Provide the [x, y] coordinate of the cell's center where the given text is located.  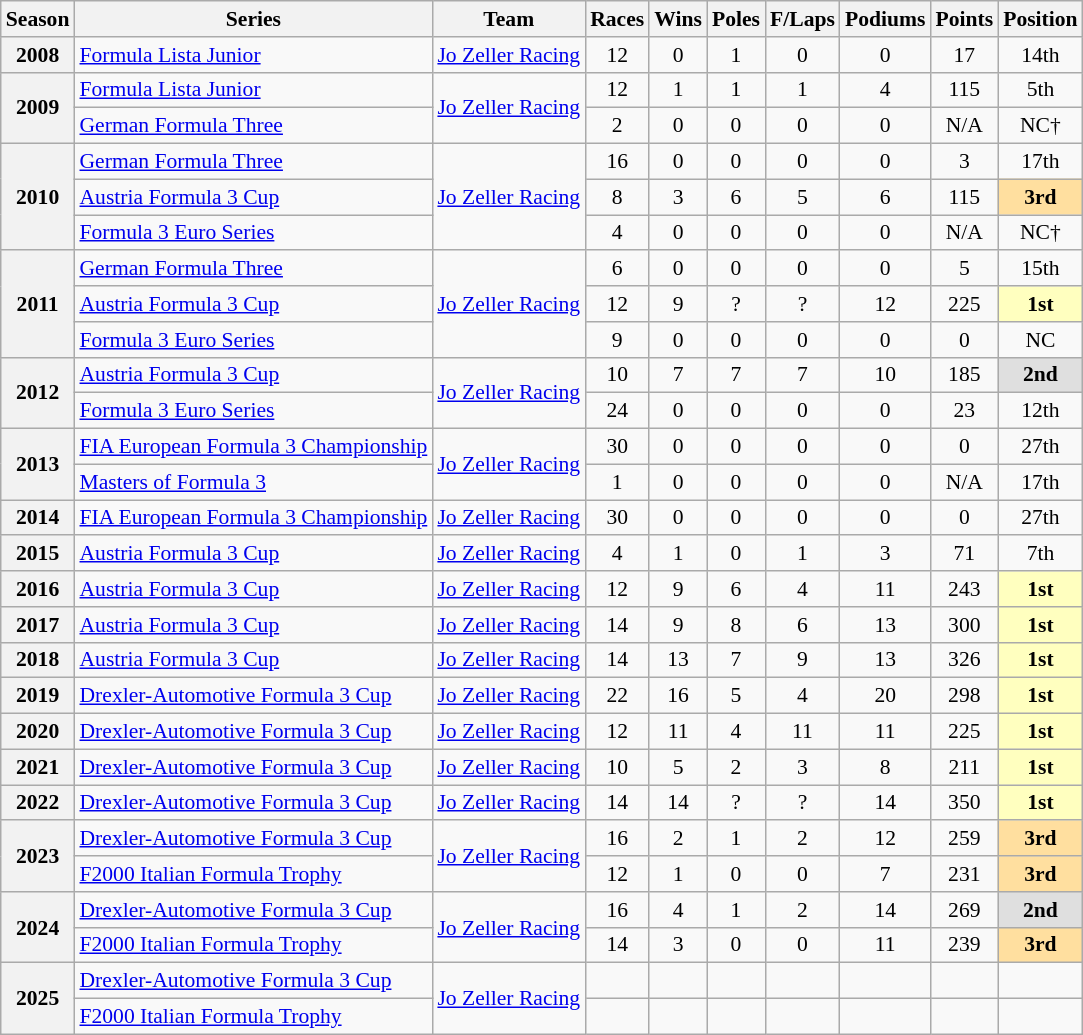
71 [964, 554]
Masters of Formula 3 [253, 482]
7th [1040, 554]
2009 [38, 108]
2020 [38, 732]
211 [964, 767]
24 [617, 411]
326 [964, 660]
2010 [38, 198]
22 [617, 696]
2018 [38, 660]
243 [964, 589]
300 [964, 625]
298 [964, 696]
2014 [38, 518]
2025 [38, 998]
Season [38, 19]
2013 [38, 464]
14th [1040, 55]
12th [1040, 411]
2023 [38, 856]
2011 [38, 304]
5th [1040, 90]
185 [964, 375]
Races [617, 19]
Wins [678, 19]
2019 [38, 696]
NC [1040, 340]
2024 [38, 928]
350 [964, 803]
20 [886, 696]
Team [508, 19]
Poles [736, 19]
F/Laps [802, 19]
23 [964, 411]
239 [964, 945]
269 [964, 910]
Position [1040, 19]
2015 [38, 554]
2012 [38, 392]
2022 [38, 803]
2008 [38, 55]
17 [964, 55]
259 [964, 839]
Points [964, 19]
Series [253, 19]
2017 [38, 625]
231 [964, 874]
2021 [38, 767]
Podiums [886, 19]
15th [1040, 269]
2016 [38, 589]
